Return the (x, y) coordinate for the center point of the cell that contains the specified text.  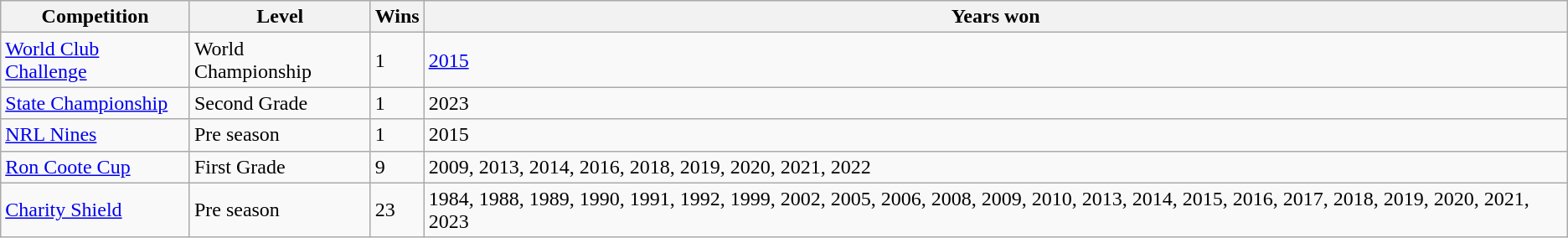
First Grade (280, 167)
Charity Shield (95, 210)
1984, 1988, 1989, 1990, 1991, 1992, 1999, 2002, 2005, 2006, 2008, 2009, 2010, 2013, 2014, 2015, 2016, 2017, 2018, 2019, 2020, 2021, 2023 (995, 210)
Level (280, 17)
23 (397, 210)
Wins (397, 17)
NRL Nines (95, 135)
2023 (995, 103)
Competition (95, 17)
9 (397, 167)
State Championship (95, 103)
World Club Challenge (95, 60)
Years won (995, 17)
World Championship (280, 60)
Ron Coote Cup (95, 167)
2009, 2013, 2014, 2016, 2018, 2019, 2020, 2021, 2022 (995, 167)
Second Grade (280, 103)
